Provide the (X, Y) coordinate of the cell's center where the given text is located.  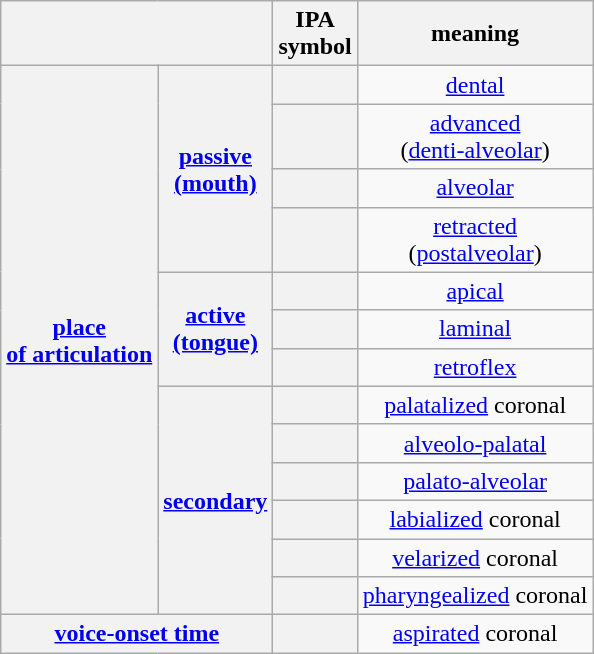
palato-alveolar (475, 481)
palatalized coronal (475, 405)
advanced(denti-alveolar) (475, 136)
aspirated coronal (475, 634)
secondary (216, 500)
placeof articulation (80, 340)
alveolo-palatal (475, 443)
dental (475, 85)
retroflex (475, 367)
apical (475, 291)
voice-onset time (137, 634)
meaning (475, 34)
IPAsymbol (315, 34)
retracted(postalveolar) (475, 240)
velarized coronal (475, 557)
laminal (475, 329)
passive(mouth) (216, 169)
alveolar (475, 188)
pharyngealized coronal (475, 596)
labialized coronal (475, 519)
active(tongue) (216, 329)
